Provide the (x, y) coordinate of the cell's center where the given text is located.  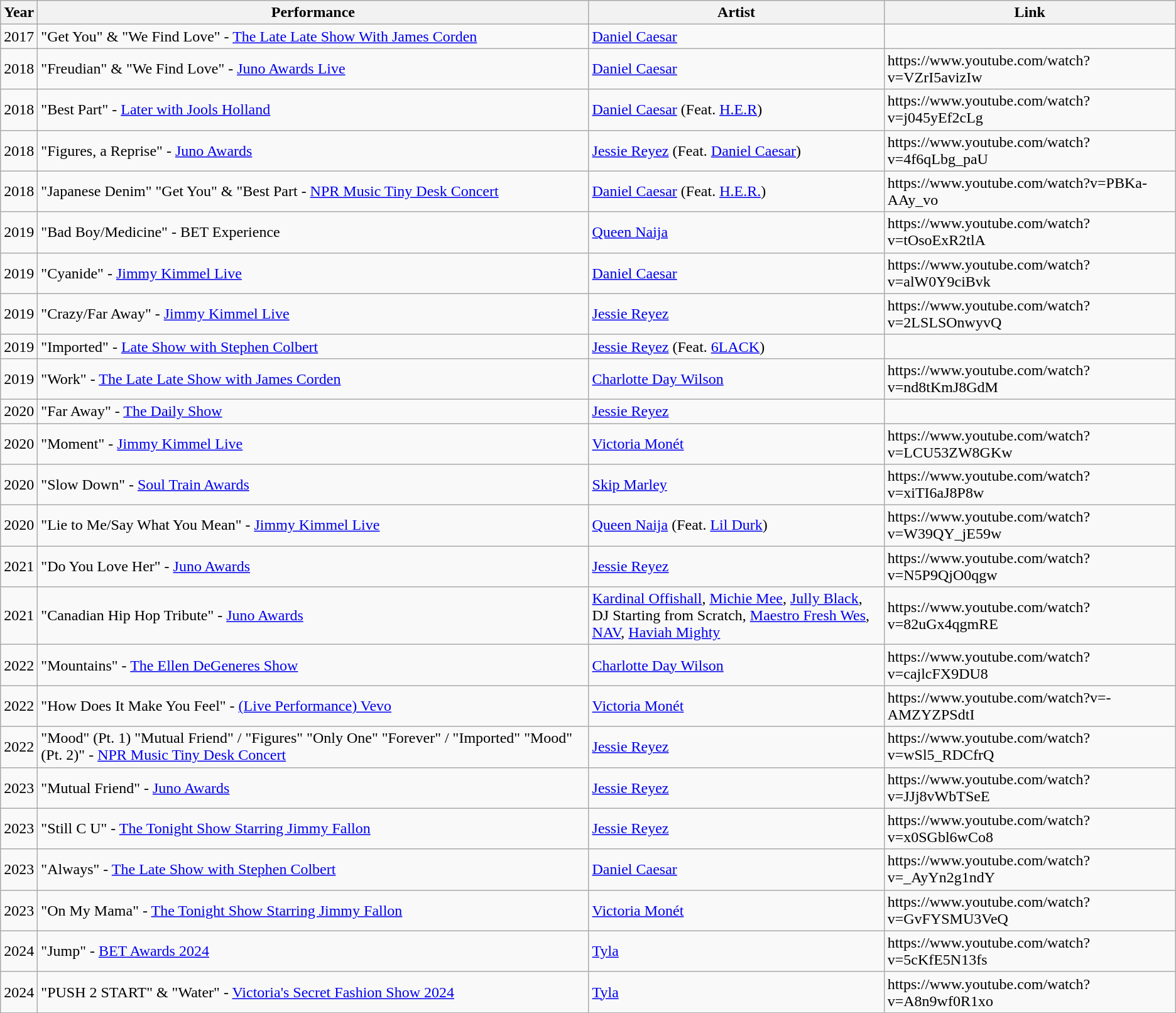
Link (1030, 13)
"Do You Love Her" - Juno Awards (313, 567)
Artist (736, 13)
https://www.youtube.com/watch?v=GvFYSMU3VeQ (1030, 910)
"Still C U" - The Tonight Show Starring Jimmy Fallon (313, 828)
Daniel Caesar (Feat. H.E.R.) (736, 191)
https://www.youtube.com/watch?v=N5P9QjO0qgw (1030, 567)
https://www.youtube.com/watch?v=A8n9wf0R1xo (1030, 992)
"Jump" - BET Awards 2024 (313, 951)
"Always" - The Late Show with Stephen Colbert (313, 870)
https://www.youtube.com/watch?v=4f6qLbg_paU (1030, 151)
https://www.youtube.com/watch?v=alW0Y9ciBvk (1030, 273)
"How Does It Make You Feel" - (Live Performance) Vevo (313, 706)
https://www.youtube.com/watch?v=wSl5_RDCfrQ (1030, 747)
https://www.youtube.com/watch?v=-AMZYZPSdtI (1030, 706)
"Japanese Denim" "Get You" & "Best Part - NPR Music Tiny Desk Concert (313, 191)
"Work" - The Late Late Show with James Corden (313, 378)
"Far Away" - The Daily Show (313, 411)
https://www.youtube.com/watch?v=LCU53ZW8GKw (1030, 444)
Skip Marley (736, 485)
"Mood" (Pt. 1) "Mutual Friend" / "Figures" "Only One" "Forever" / "Imported" "Mood" (Pt. 2)" - NPR Music Tiny Desk Concert (313, 747)
https://www.youtube.com/watch?v=2LSLSOnwyvQ (1030, 314)
https://www.youtube.com/watch?v=VZrI5avizIw (1030, 69)
"Figures, a Reprise" - Juno Awards (313, 151)
"On My Mama" - The Tonight Show Starring Jimmy Fallon (313, 910)
2017 (19, 36)
https://www.youtube.com/watch?v=x0SGbl6wCo8 (1030, 828)
Kardinal Offishall, Michie Mee, Jully Black,DJ Starting from Scratch, Maestro Fresh Wes, NAV, Haviah Mighty (736, 616)
Daniel Caesar (Feat. H.E.R) (736, 109)
"Mountains" - The Ellen DeGeneres Show (313, 665)
"Best Part" - Later with Jools Holland (313, 109)
"Mutual Friend" - Juno Awards (313, 788)
https://www.youtube.com/watch?v=j045yEf2cLg (1030, 109)
https://www.youtube.com/watch?v=xiTI6aJ8P8w (1030, 485)
Jessie Reyez (Feat. 6LACK) (736, 346)
https://www.youtube.com/watch?v=tOsoExR2tlA (1030, 233)
"Bad Boy/Medicine" - BET Experience (313, 233)
https://www.youtube.com/watch?v=PBKa-AAy_vo (1030, 191)
Queen Naija (Feat. Lil Durk) (736, 525)
"Moment" - Jimmy Kimmel Live (313, 444)
"Cyanide" - Jimmy Kimmel Live (313, 273)
"Slow Down" - Soul Train Awards (313, 485)
https://www.youtube.com/watch?v=nd8tKmJ8GdM (1030, 378)
Jessie Reyez (Feat. Daniel Caesar) (736, 151)
"Get You" & "We Find Love" - The Late Late Show With James Corden (313, 36)
"Imported" - Late Show with Stephen Colbert (313, 346)
https://www.youtube.com/watch?v=W39QY_jE59w (1030, 525)
"Lie to Me/Say What You Mean" - Jimmy Kimmel Live (313, 525)
"Crazy/Far Away" - Jimmy Kimmel Live (313, 314)
Year (19, 13)
"PUSH 2 START" & "Water" - Victoria's Secret Fashion Show 2024 (313, 992)
https://www.youtube.com/watch?v=_AyYn2g1ndY (1030, 870)
https://www.youtube.com/watch?v=82uGx4qgmRE (1030, 616)
"Freudian" & "We Find Love" - Juno Awards Live (313, 69)
"Canadian Hip Hop Tribute" - Juno Awards (313, 616)
https://www.youtube.com/watch?v=JJj8vWbTSeE (1030, 788)
https://www.youtube.com/watch?v=cajlcFX9DU8 (1030, 665)
https://www.youtube.com/watch?v=5cKfE5N13fs (1030, 951)
Queen Naija (736, 233)
Performance (313, 13)
